Output the (x, y) coordinate of the center of the cell containing the given text.  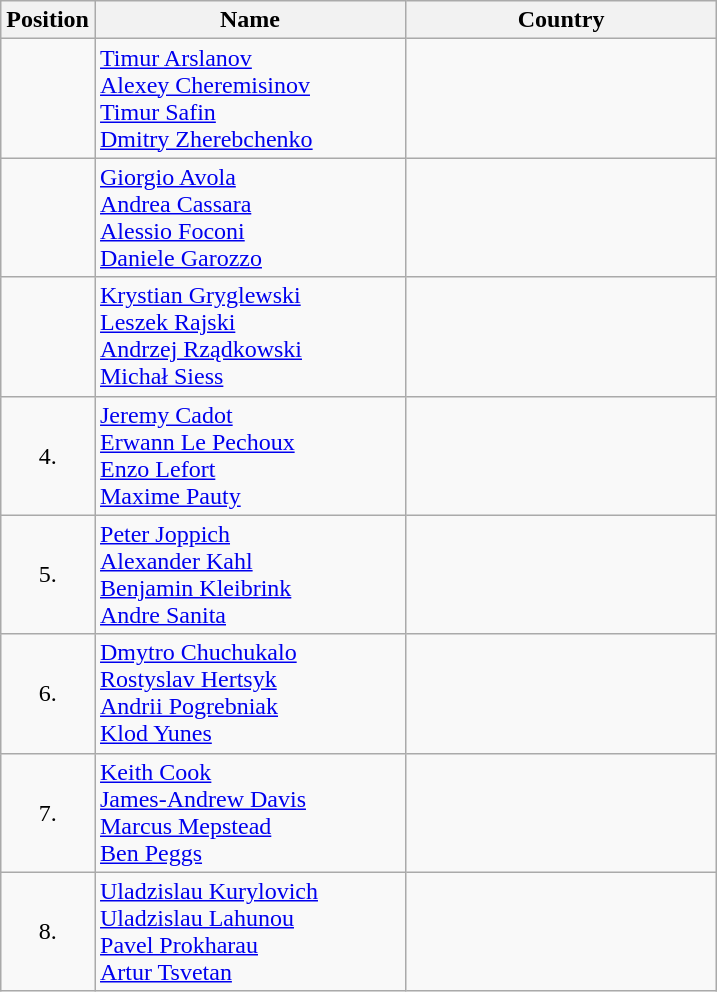
Giorgio AvolaAndrea CassaraAlessio FoconiDaniele Garozzo (250, 218)
5. (48, 574)
Keith CookJames-Andrew DavisMarcus MepsteadBen Peggs (250, 812)
6. (48, 694)
Country (562, 20)
Krystian GryglewskiLeszek RajskiAndrzej RządkowskiMichał Siess (250, 336)
8. (48, 932)
Peter JoppichAlexander KahlBenjamin KleibrinkAndre Sanita (250, 574)
4. (48, 456)
Name (250, 20)
Jeremy CadotErwann Le PechouxEnzo LefortMaxime Pauty (250, 456)
Dmytro ChuchukaloRostyslav HertsykAndrii PogrebniakKlod Yunes (250, 694)
Position (48, 20)
Timur ArslanovAlexey CheremisinovTimur SafinDmitry Zherebchenko (250, 98)
7. (48, 812)
Uladzislau KurylovichUladzislau LahunouPavel ProkharauArtur Tsvetan (250, 932)
